From the cell containing the given text, extract its center point as [X, Y] coordinate. 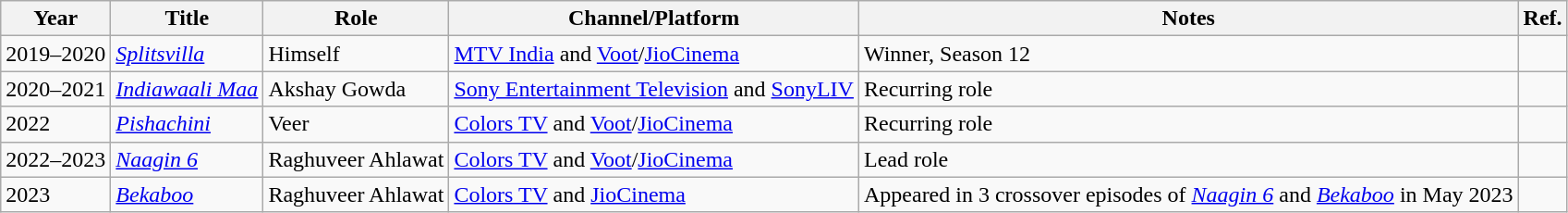
Pishachini [187, 124]
Indiawaali Maa [187, 89]
2020–2021 [55, 89]
Notes [1188, 19]
Splitsvilla [187, 54]
Winner, Season 12 [1188, 54]
Akshay Gowda [357, 89]
Title [187, 19]
Sony Entertainment Television and SonyLIV [654, 89]
Veer [357, 124]
Colors TV and JioCinema [654, 194]
Naagin 6 [187, 159]
Appeared in 3 crossover episodes of Naagin 6 and Bekaboo in May 2023 [1188, 194]
Lead role [1188, 159]
Bekaboo [187, 194]
Year [55, 19]
2023 [55, 194]
2022 [55, 124]
Ref. [1543, 19]
2019–2020 [55, 54]
2022–2023 [55, 159]
MTV India and Voot/JioCinema [654, 54]
Channel/Platform [654, 19]
Himself [357, 54]
Role [357, 19]
